Capture the cell that displays the provided text and extract its [X, Y] central coordinate. 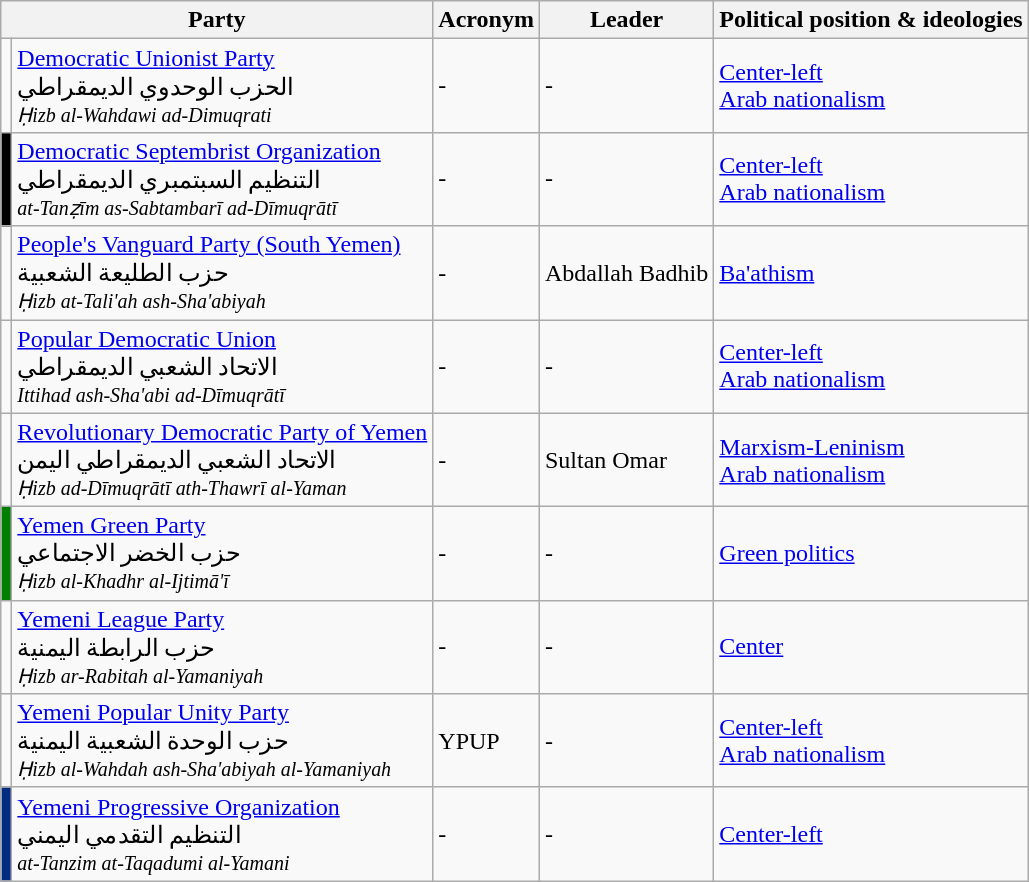
Democratic Unionist Partyالحزب الوحدوي الديمقراطيḤizb al-Wahdawi ad-Dimuqrati [222, 86]
Ba'athism [871, 273]
Yemeni Popular Unity Partyحزب الوحدة الشعبية اليمنيةḤizb al-Wahdah ash-Sha'abiyah al-Yamaniyah [222, 741]
Yemeni League Partyحزب الرابطة اليمنيةḤizb ar-Rabitah al-Yamaniyah [222, 647]
Abdallah Badhib [626, 273]
Party [217, 20]
Popular Democratic Unionالاتحاد الشعبي الديمقراطيIttihad ash-Sha'abi ad-Dīmuqrātī [222, 367]
Sultan Omar [626, 460]
Green politics [871, 554]
Yemen Green Partyحزب الخضر الاجتماعيḤizb al-Khadhr al-Ijtimā'ī [222, 554]
Acronym [486, 20]
Political position & ideologies [871, 20]
Revolutionary Democratic Party of Yemenالاتحاد الشعبي الديمقراطي اليمنḤizb ad-Dīmuqrātī ath-Thawrī al-Yaman [222, 460]
Marxism-LeninismArab nationalism [871, 460]
People's Vanguard Party (South Yemen)حزب الطليعة الشعبيةḤizb at-Tali'ah ash-Sha'abiyah [222, 273]
Center-left [871, 834]
Leader [626, 20]
Democratic Septembrist Organizationالتنظيم السبتمبري الديمقراطيat-Tanẓīm as-Sabtambarī ad-Dīmuqrātī [222, 179]
Yemeni Progressive Organizationالتنظيم التقدمي اليمنيat-Tanzim at-Taqadumi al-Yamani [222, 834]
YPUP [486, 741]
Center [871, 647]
